Provide the [x, y] coordinate of the cell's center where the given text is located.  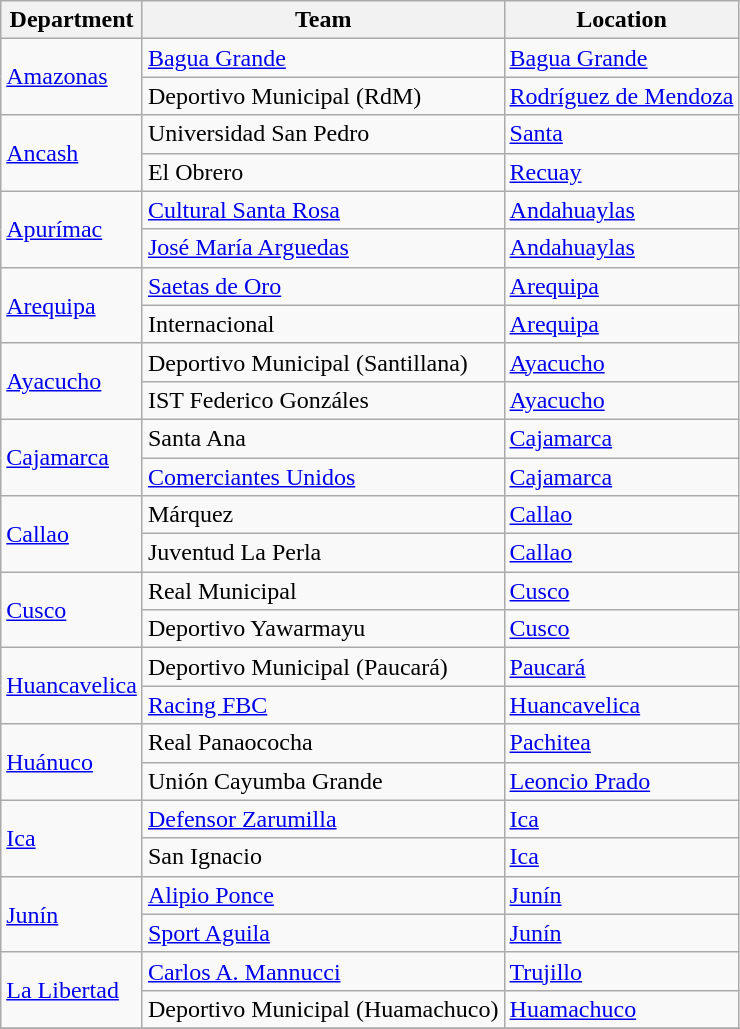
Márquez [323, 515]
Deportivo Municipal (Huamachuco) [323, 1009]
Juventud La Perla [323, 553]
Department [72, 20]
Leoncio Prado [622, 781]
Location [622, 20]
La Libertad [72, 990]
Paucará [622, 667]
Team [323, 20]
Cultural Santa Rosa [323, 210]
Real Municipal [323, 591]
El Obrero [323, 172]
Comerciantes Unidos [323, 477]
Defensor Zarumilla [323, 819]
Deportivo Yawarmayu [323, 629]
Unión Cayumba Grande [323, 781]
San Ignacio [323, 857]
Ancash [72, 153]
Internacional [323, 324]
Recuay [622, 172]
Huánuco [72, 762]
Sport Aguila [323, 933]
Deportivo Municipal (Paucará) [323, 667]
Universidad San Pedro [323, 134]
José María Arguedas [323, 248]
Rodríguez de Mendoza [622, 96]
Santa Ana [323, 438]
Real Panaococha [323, 743]
Pachitea [622, 743]
Amazonas [72, 77]
Carlos A. Mannucci [323, 971]
Trujillo [622, 971]
Saetas de Oro [323, 286]
Apurímac [72, 229]
Santa [622, 134]
Alipio Ponce [323, 895]
Deportivo Municipal (RdM) [323, 96]
IST Federico Gonzáles [323, 400]
Racing FBC [323, 705]
Huamachuco [622, 1009]
Deportivo Municipal (Santillana) [323, 362]
